From the cell containing the given text, extract its center point as (X, Y) coordinate. 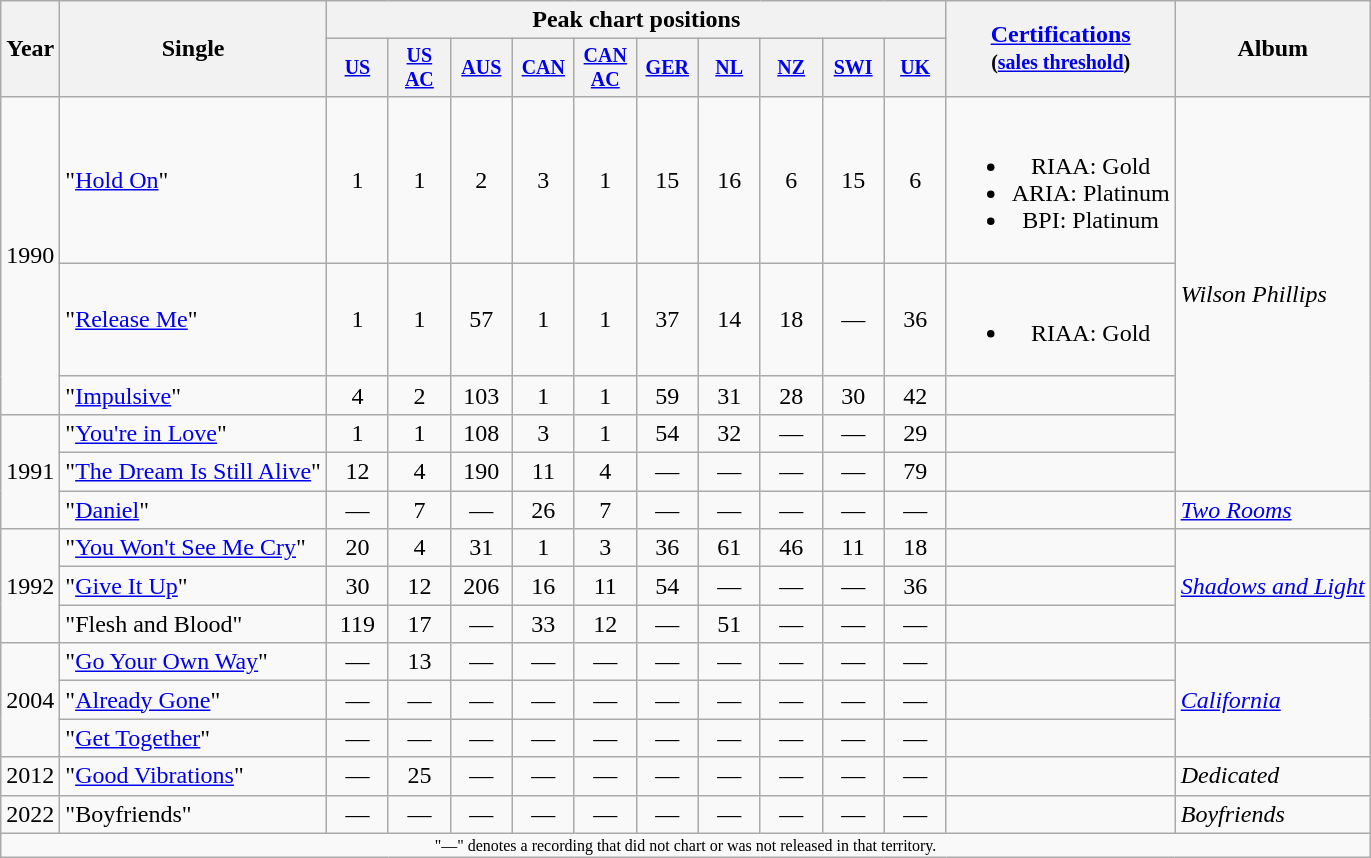
79 (915, 472)
UK (915, 68)
"Go Your Own Way" (194, 662)
25 (419, 776)
"Flesh and Blood" (194, 624)
119 (357, 624)
"Already Gone" (194, 700)
"Hold On" (194, 180)
Album (1272, 49)
28 (791, 395)
RIAA: GoldARIA: PlatinumBPI: Platinum (1060, 180)
57 (481, 320)
"Daniel" (194, 510)
2004 (30, 700)
"The Dream Is Still Alive" (194, 472)
108 (481, 433)
US AC (419, 68)
29 (915, 433)
2022 (30, 814)
Certifications(sales threshold) (1060, 49)
Shadows and Light (1272, 586)
GER (667, 68)
206 (481, 586)
"—" denotes a recording that did not chart or was not released in that territory. (686, 845)
103 (481, 395)
51 (729, 624)
32 (729, 433)
Boyfriends (1272, 814)
20 (357, 548)
Two Rooms (1272, 510)
"You're in Love" (194, 433)
California (1272, 700)
SWI (853, 68)
"Give It Up" (194, 586)
33 (543, 624)
190 (481, 472)
"Good Vibrations" (194, 776)
RIAA: Gold (1060, 320)
"Impulsive" (194, 395)
Peak chart positions (636, 20)
NZ (791, 68)
NL (729, 68)
26 (543, 510)
Single (194, 49)
Wilson Phillips (1272, 293)
1992 (30, 586)
37 (667, 320)
1991 (30, 471)
US (357, 68)
"You Won't See Me Cry" (194, 548)
AUS (481, 68)
46 (791, 548)
Year (30, 49)
13 (419, 662)
14 (729, 320)
1990 (30, 255)
"Release Me" (194, 320)
"Get Together" (194, 738)
"Boyfriends" (194, 814)
2012 (30, 776)
17 (419, 624)
CAN AC (605, 68)
CAN (543, 68)
59 (667, 395)
Dedicated (1272, 776)
42 (915, 395)
61 (729, 548)
